Determine the (X, Y) coordinate at the center of the cell enclosing the given text.  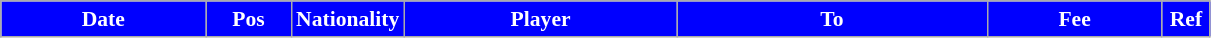
Ref (1186, 19)
Pos (248, 19)
Date (104, 19)
Nationality (348, 19)
Fee (1074, 19)
To (832, 19)
Player (540, 19)
